Find where the given text appears and provide that cell's center as (X, Y) coordinate. 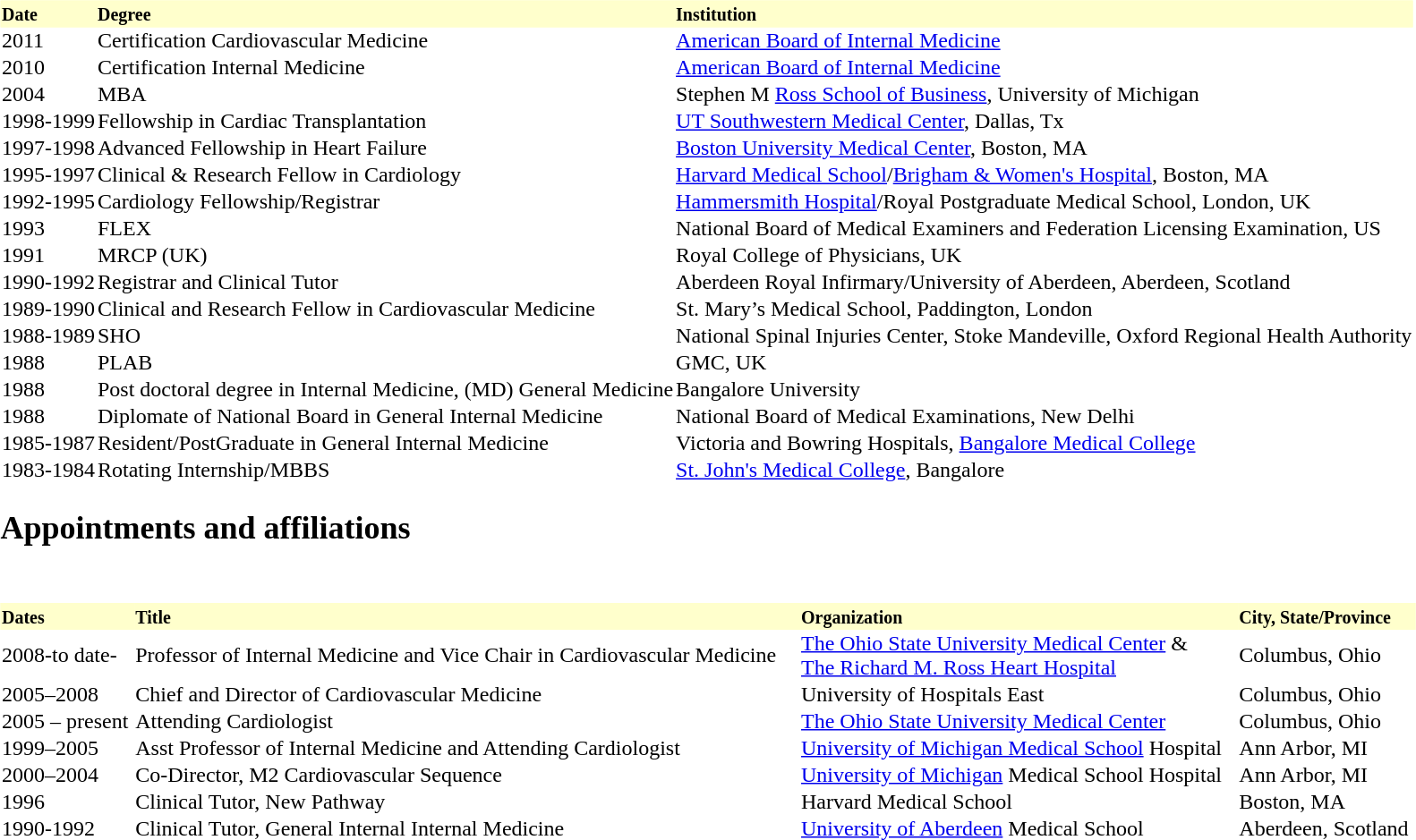
GMC, UK (1044, 362)
1992-1995 (48, 201)
Registrar and Clinical Tutor (385, 282)
2000–2004 (66, 775)
Victoria and Bowring Hospitals, Bangalore Medical College (1044, 443)
1990-1992 (48, 282)
SHO (385, 335)
National Board of Medical Examinations, New Delhi (1044, 416)
Clinical Tutor, New Pathway (467, 802)
Resident/PostGraduate in General Internal Medicine (385, 443)
Clinical & Research Fellow in Cardiology (385, 174)
1991 (48, 255)
St. John's Medical College, Bangalore (1044, 470)
National Board of Medical Examiners and Federation Licensing Examination, US (1044, 228)
PLAB (385, 362)
Harvard Medical School/Brigham & Women's Hospital, Boston, MA (1044, 174)
2011 (48, 40)
Diplomate of National Board in General Internal Medicine (385, 416)
Title (467, 616)
Boston University Medical Center, Boston, MA (1044, 148)
1997-1998 (48, 148)
Organization (1019, 616)
MRCP (UK) (385, 255)
Date (48, 13)
Asst Professor of Internal Medicine and Attending Cardiologist (467, 748)
1996 (66, 802)
UT Southwestern Medical Center, Dallas, Tx (1044, 121)
1989-1990 (48, 309)
National Spinal Injuries Center, Stoke Mandeville, Oxford Regional Health Authority (1044, 335)
Attending Cardiologist (467, 721)
The Ohio State University Medical Center & The Richard M. Ross Heart Hospital (1019, 655)
2005 – present (66, 721)
City, State/Province (1326, 616)
Degree (385, 13)
2004 (48, 94)
Bangalore University (1044, 389)
Certification Cardiovascular Medicine (385, 40)
Cardiology Fellowship/Registrar (385, 201)
Hammersmith Hospital/Royal Postgraduate Medical School, London, UK (1044, 201)
Harvard Medical School (1019, 802)
Institution (1044, 13)
Royal College of Physicians, UK (1044, 255)
1999–2005 (66, 748)
MBA (385, 94)
1998-1999 (48, 121)
1985-1987 (48, 443)
Post doctoral degree in Internal Medicine, (MD) General Medicine (385, 389)
2005–2008 (66, 694)
2008-to date- (66, 655)
Clinical and Research Fellow in Cardiovascular Medicine (385, 309)
The Ohio State University Medical Center (1019, 721)
Aberdeen Royal Infirmary/University of Aberdeen, Aberdeen, Scotland (1044, 282)
1993 (48, 228)
1988-1989 (48, 335)
FLEX (385, 228)
Professor of Internal Medicine and Vice Chair in Cardiovascular Medicine (467, 655)
St. Mary’s Medical School, Paddington, London (1044, 309)
1983-1984 (48, 470)
Chief and Director of Cardiovascular Medicine (467, 694)
Stephen M Ross School of Business, University of Michigan (1044, 94)
Dates (66, 616)
Boston, MA (1326, 802)
University of Hospitals East (1019, 694)
1995-1997 (48, 174)
2010 (48, 67)
Certification Internal Medicine (385, 67)
Advanced Fellowship in Heart Failure (385, 148)
Rotating Internship/MBBS (385, 470)
Co-Director, M2 Cardiovascular Sequence (467, 775)
Fellowship in Cardiac Transplantation (385, 121)
